Search for the cell housing the specified text and yield its (X, Y) center coordinate. 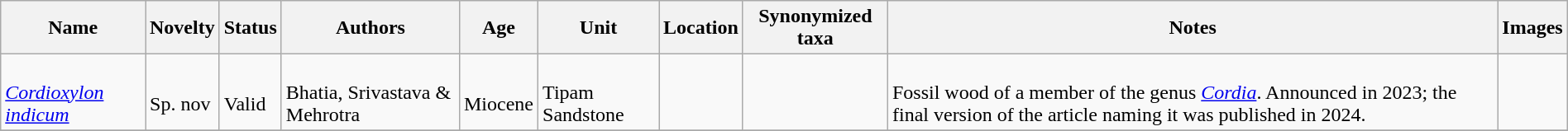
Location (701, 28)
Age (498, 28)
Status (250, 28)
Unit (599, 28)
Authors (370, 28)
Valid (250, 92)
Novelty (183, 28)
Bhatia, Srivastava & Mehrotra (370, 92)
Tipam Sandstone (599, 92)
Sp. nov (183, 92)
Images (1532, 28)
Miocene (498, 92)
Synonymized taxa (815, 28)
Name (73, 28)
Cordioxylon indicum (73, 92)
Notes (1193, 28)
Fossil wood of a member of the genus Cordia. Announced in 2023; the final version of the article naming it was published in 2024. (1193, 92)
